Return (x, y) of the center of cell containing provided text 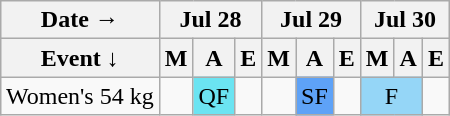
QF (214, 96)
Jul 30 (404, 20)
SF (315, 96)
Jul 28 (210, 20)
Event ↓ (80, 58)
F (391, 96)
Date → (80, 20)
Women's 54 kg (80, 96)
Jul 29 (312, 20)
